Provide the (x, y) coordinate of the cell's center where the given text is located.  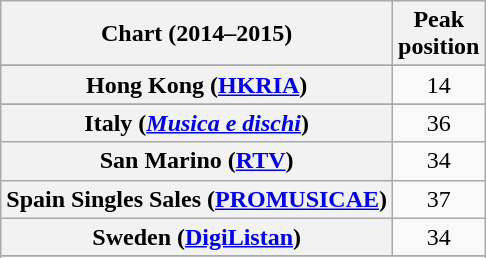
37 (439, 199)
36 (439, 123)
Italy (Musica e dischi) (197, 123)
Chart (2014–2015) (197, 34)
Peakposition (439, 34)
Spain Singles Sales (PROMUSICAE) (197, 199)
Sweden (DigiListan) (197, 237)
Hong Kong (HKRIA) (197, 85)
14 (439, 85)
San Marino (RTV) (197, 161)
